Extract the (X, Y) coordinate from the center of the cell holding the provided text.  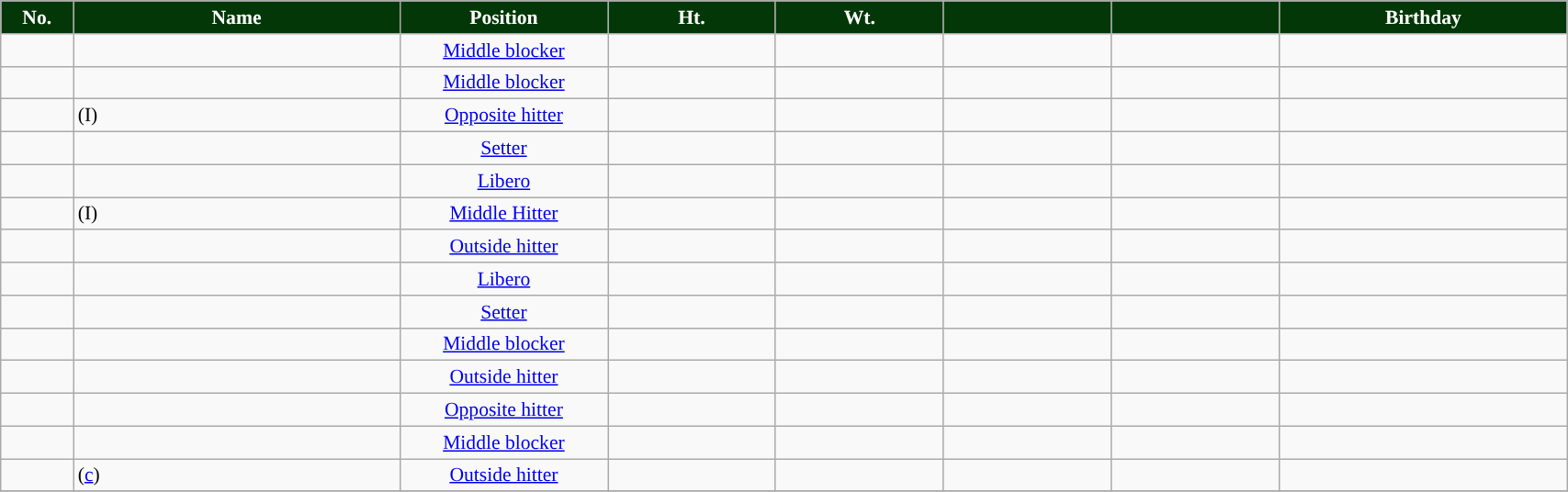
Position (503, 17)
Wt. (860, 17)
(c) (237, 475)
Birthday (1424, 17)
Name (237, 17)
Ht. (693, 17)
No. (37, 17)
Middle Hitter (503, 214)
